From the cell containing the given text, extract its center point as [x, y] coordinate. 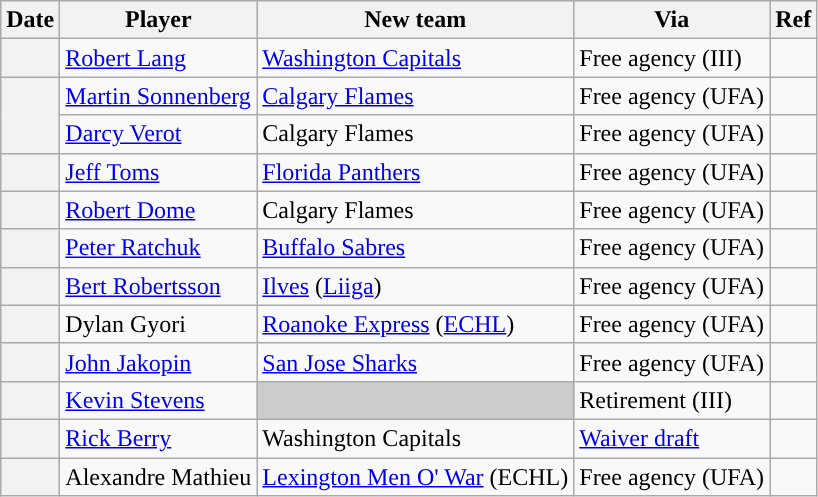
Jeff Toms [158, 172]
Dylan Gyori [158, 324]
Ref [794, 20]
Roanoke Express (ECHL) [416, 324]
Robert Lang [158, 58]
John Jakopin [158, 362]
Alexandre Mathieu [158, 477]
Free agency (III) [672, 58]
Martin Sonnenberg [158, 96]
Ilves (Liiga) [416, 286]
Rick Berry [158, 438]
Via [672, 20]
Florida Panthers [416, 172]
Player [158, 20]
Peter Ratchuk [158, 248]
Buffalo Sabres [416, 248]
Waiver draft [672, 438]
Darcy Verot [158, 134]
San Jose Sharks [416, 362]
Robert Dome [158, 210]
Date [30, 20]
Kevin Stevens [158, 400]
Lexington Men O' War (ECHL) [416, 477]
Retirement (III) [672, 400]
New team [416, 20]
Bert Robertsson [158, 286]
